Return (x, y) of the center of cell containing provided text 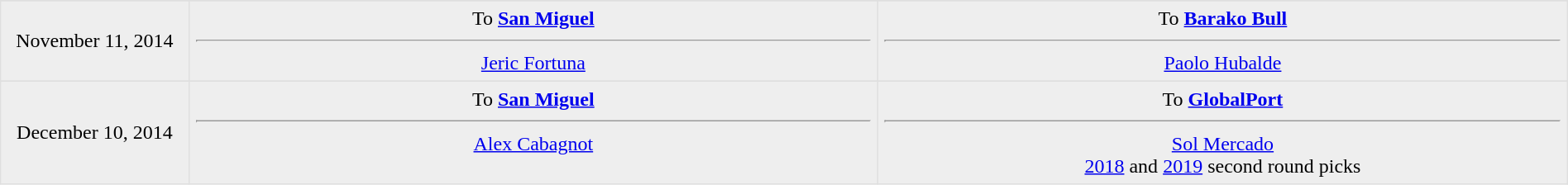
November 11, 2014 (94, 41)
To San MiguelAlex Cabagnot (533, 132)
To Barako BullPaolo Hubalde (1223, 41)
December 10, 2014 (94, 132)
To GlobalPortSol Mercado2018 and 2019 second round picks (1223, 132)
To San MiguelJeric Fortuna (533, 41)
